Search for the cell housing the specified text and yield its [x, y] center coordinate. 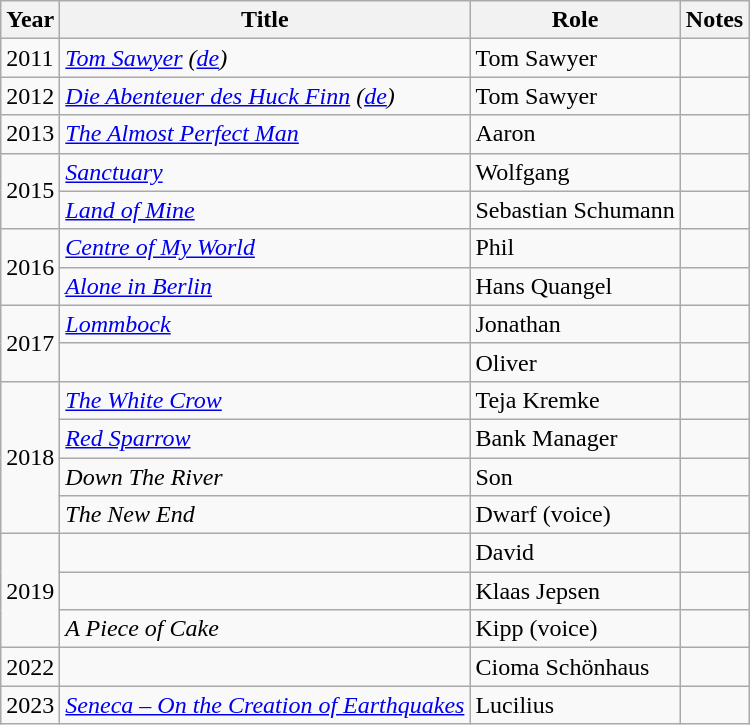
Teja Kremke [575, 400]
Aaron [575, 134]
Down The River [265, 477]
2016 [30, 267]
A Piece of Cake [265, 629]
Year [30, 20]
The White Crow [265, 400]
Phil [575, 248]
Cioma Schönhaus [575, 667]
Title [265, 20]
2012 [30, 96]
Lommbock [265, 324]
Bank Manager [575, 438]
The Almost Perfect Man [265, 134]
Son [575, 477]
Tom Sawyer (de) [265, 58]
2011 [30, 58]
The New End [265, 515]
Dwarf (voice) [575, 515]
Red Sparrow [265, 438]
Notes [714, 20]
Die Abenteuer des Huck Finn (de) [265, 96]
2023 [30, 705]
2022 [30, 667]
Wolfgang [575, 172]
David [575, 553]
Role [575, 20]
Oliver [575, 362]
Jonathan [575, 324]
Centre of My World [265, 248]
Lucilius [575, 705]
Alone in Berlin [265, 286]
2019 [30, 591]
2013 [30, 134]
2018 [30, 457]
Hans Quangel [575, 286]
Sanctuary [265, 172]
Land of Mine [265, 210]
2017 [30, 343]
Sebastian Schumann [575, 210]
2015 [30, 191]
Klaas Jepsen [575, 591]
Kipp (voice) [575, 629]
Seneca – On the Creation of Earthquakes [265, 705]
